From the cell containing the given text, extract its center point as (X, Y) coordinate. 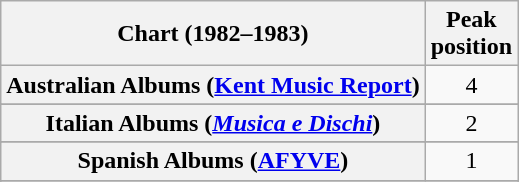
4 (471, 85)
1 (471, 161)
Australian Albums (Kent Music Report) (213, 85)
Peakposition (471, 34)
2 (471, 123)
Spanish Albums (AFYVE) (213, 161)
Chart (1982–1983) (213, 34)
Italian Albums (Musica e Dischi) (213, 123)
